Capture the cell that displays the provided text and extract its (x, y) central coordinate. 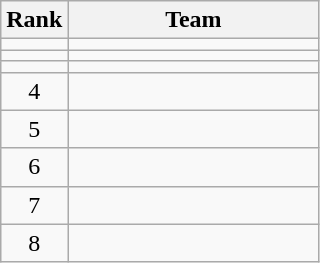
4 (34, 91)
6 (34, 167)
5 (34, 129)
7 (34, 205)
8 (34, 243)
Rank (34, 20)
Team (194, 20)
